Return the (X, Y) coordinate for the center point of the cell that contains the specified text.  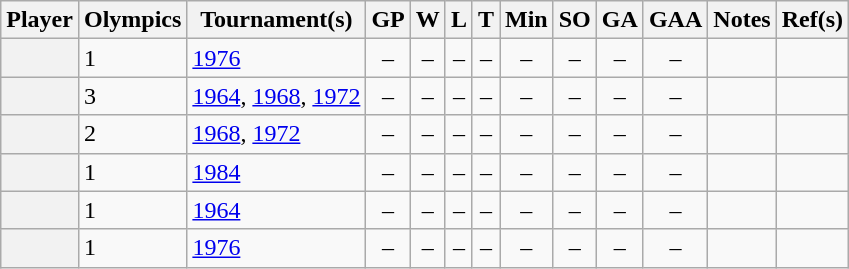
GP (388, 20)
3 (132, 96)
SO (574, 20)
Notes (742, 20)
Min (527, 20)
T (486, 20)
Ref(s) (812, 20)
W (428, 20)
L (458, 20)
1964, 1968, 1972 (276, 96)
Player (40, 20)
1968, 1972 (276, 134)
GAA (675, 20)
1964 (276, 210)
2 (132, 134)
GA (620, 20)
Tournament(s) (276, 20)
1984 (276, 172)
Olympics (132, 20)
